Extract the (x, y) coordinate from the center of the cell holding the provided text.  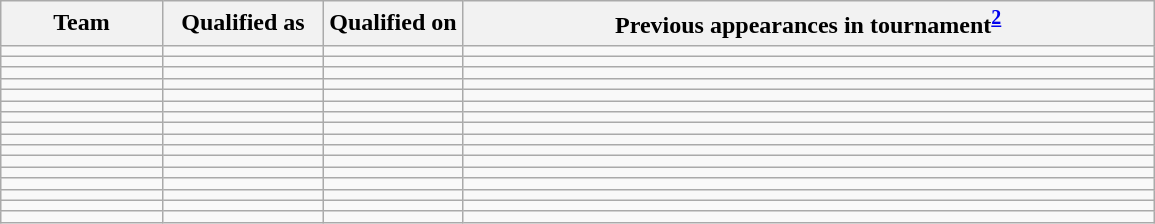
Team (82, 24)
Qualified on (393, 24)
Previous appearances in tournament2 (808, 24)
Qualified as (242, 24)
